Locate the cell with the specified text and output its (x, y) center coordinate. 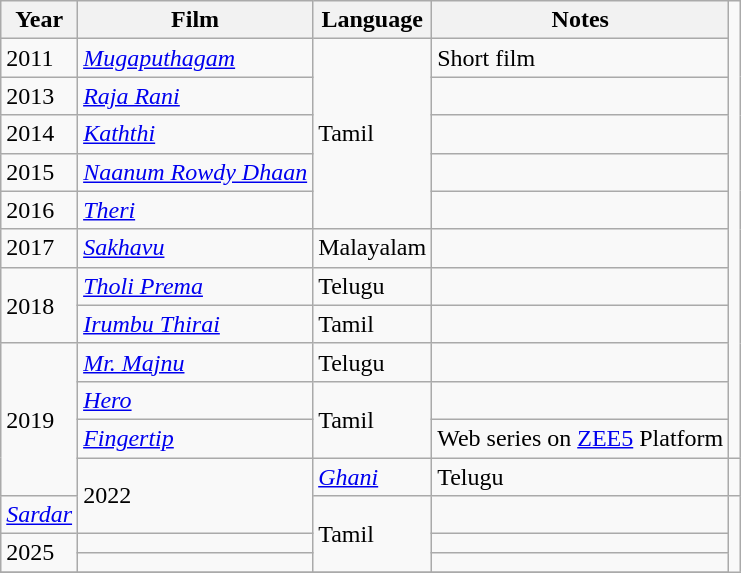
2017 (40, 248)
Mugaputhagam (196, 58)
Sardar (40, 515)
Fingertip (196, 438)
Irumbu Thirai (196, 324)
2013 (40, 96)
Year (40, 20)
2025 (40, 553)
Film (196, 20)
Notes (580, 20)
Web series on ZEE5 Platform (580, 438)
Sakhavu (196, 248)
2011 (40, 58)
2022 (196, 496)
Short film (580, 58)
2014 (40, 134)
Language (372, 20)
Mr. Majnu (196, 362)
Naanum Rowdy Dhaan (196, 172)
2015 (40, 172)
2019 (40, 419)
Raja Rani (196, 96)
2016 (40, 210)
Hero (196, 400)
2018 (40, 305)
Ghani (372, 477)
Kaththi (196, 134)
Theri (196, 210)
Malayalam (372, 248)
Tholi Prema (196, 286)
